Determine the (X, Y) coordinate at the center of the cell enclosing the given text.  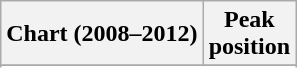
Peakposition (249, 34)
Chart (2008–2012) (102, 34)
